Provide the (x, y) coordinate of the cell's center where the given text is located.  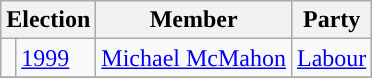
Election (48, 20)
Party (331, 20)
Michael McMahon (194, 58)
Member (194, 20)
Labour (331, 58)
1999 (56, 58)
